Locate the cell with the specified text and output its [X, Y] center coordinate. 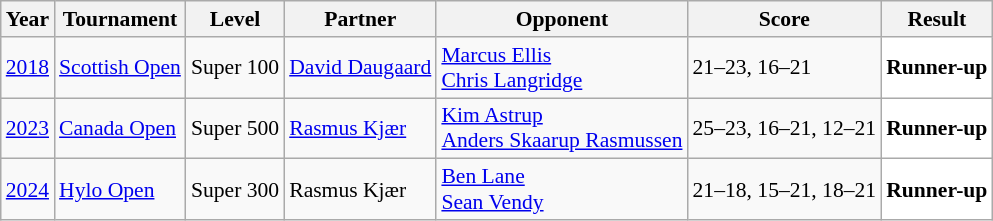
Super 100 [235, 68]
Result [936, 19]
2018 [28, 68]
Super 300 [235, 190]
Kim Astrup Anders Skaarup Rasmussen [562, 128]
2023 [28, 128]
Canada Open [120, 128]
2024 [28, 190]
Year [28, 19]
Scottish Open [120, 68]
Tournament [120, 19]
David Daugaard [360, 68]
Hylo Open [120, 190]
21–23, 16–21 [785, 68]
Ben Lane Sean Vendy [562, 190]
Level [235, 19]
21–18, 15–21, 18–21 [785, 190]
25–23, 16–21, 12–21 [785, 128]
Marcus Ellis Chris Langridge [562, 68]
Partner [360, 19]
Score [785, 19]
Opponent [562, 19]
Super 500 [235, 128]
